Return (X, Y) of the center of cell containing provided text 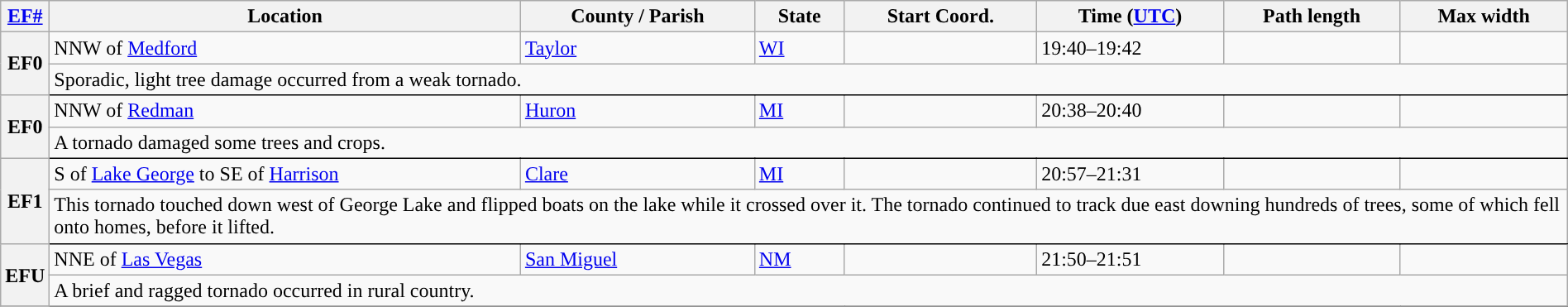
20:38–20:40 (1131, 111)
19:40–19:42 (1131, 48)
EFU (25, 275)
NNW of Medford (285, 48)
S of Lake George to SE of Harrison (285, 174)
Clare (637, 174)
Start Coord. (940, 17)
County / Parish (637, 17)
San Miguel (637, 259)
21:50–21:51 (1131, 259)
EF# (25, 17)
Time (UTC) (1131, 17)
WI (799, 48)
EF1 (25, 200)
A brief and ragged tornado occurred in rural country. (809, 290)
Max width (1484, 17)
NM (799, 259)
Location (285, 17)
NNW of Redman (285, 111)
Path length (1312, 17)
NNE of Las Vegas (285, 259)
A tornado damaged some trees and crops. (809, 142)
Sporadic, light tree damage occurred from a weak tornado. (809, 79)
20:57–21:31 (1131, 174)
State (799, 17)
Huron (637, 111)
Taylor (637, 48)
